Locate the cell with the specified text and output its (x, y) center coordinate. 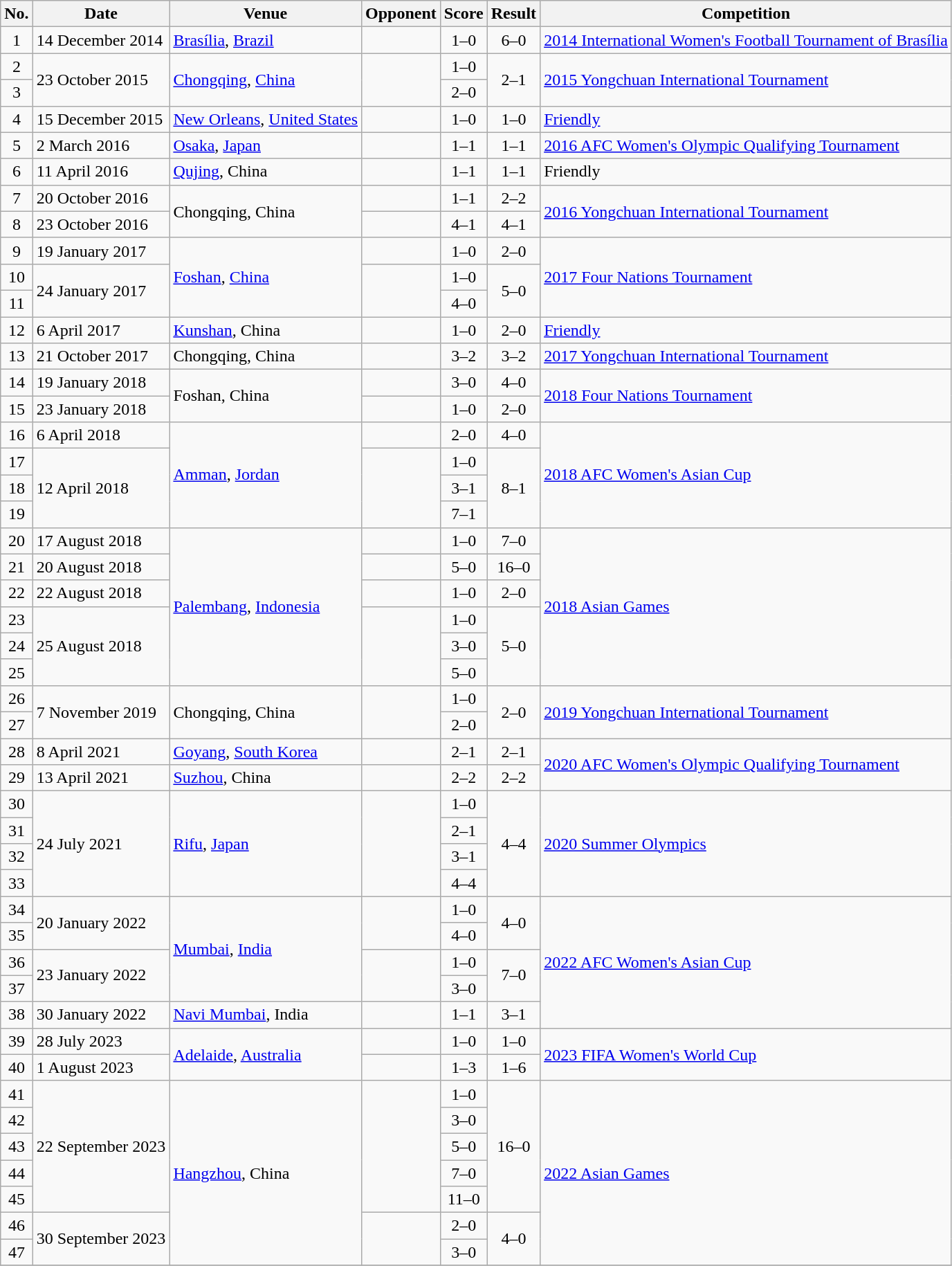
30 (17, 804)
19 January 2018 (101, 383)
Hangzhou, China (266, 1173)
20 August 2018 (101, 567)
40 (17, 1067)
43 (17, 1146)
1 August 2023 (101, 1067)
12 April 2018 (101, 488)
28 (17, 751)
15 (17, 409)
2018 AFC Women's Asian Cup (746, 475)
33 (17, 883)
7 (17, 198)
22 August 2018 (101, 593)
6 April 2018 (101, 435)
11 (17, 303)
20 October 2016 (101, 198)
Opponent (401, 14)
29 (17, 778)
44 (17, 1173)
13 (17, 356)
42 (17, 1120)
2016 Yongchuan International Tournament (746, 211)
22 (17, 593)
2 (17, 66)
25 August 2018 (101, 646)
23 October 2015 (101, 80)
35 (17, 936)
Date (101, 14)
8 (17, 224)
22 September 2023 (101, 1146)
9 (17, 251)
2016 AFC Women's Olympic Qualifying Tournament (746, 145)
7–1 (464, 514)
20 January 2022 (101, 923)
11–0 (464, 1200)
12 (17, 330)
2022 Asian Games (746, 1173)
New Orleans, United States (266, 119)
Score (464, 14)
39 (17, 1041)
17 August 2018 (101, 541)
23 January 2018 (101, 409)
45 (17, 1200)
2018 Asian Games (746, 606)
2019 Yongchuan International Tournament (746, 712)
Navi Mumbai, India (266, 1015)
Result (513, 14)
Amman, Jordan (266, 475)
15 December 2015 (101, 119)
46 (17, 1226)
24 July 2021 (101, 844)
19 (17, 514)
Qujing, China (266, 172)
30 January 2022 (101, 1015)
Brasília, Brazil (266, 40)
Palembang, Indonesia (266, 606)
2020 Summer Olympics (746, 844)
11 April 2016 (101, 172)
6 (17, 172)
26 (17, 698)
2020 AFC Women's Olympic Qualifying Tournament (746, 764)
10 (17, 277)
8 April 2021 (101, 751)
7 November 2019 (101, 712)
47 (17, 1252)
Mumbai, India (266, 949)
37 (17, 988)
23 (17, 620)
18 (17, 488)
2022 AFC Women's Asian Cup (746, 962)
2018 Four Nations Tournament (746, 396)
20 (17, 541)
4 (17, 119)
17 (17, 462)
36 (17, 962)
8–1 (513, 488)
Competition (746, 14)
1–6 (513, 1067)
27 (17, 725)
2017 Four Nations Tournament (746, 277)
14 December 2014 (101, 40)
5 (17, 145)
Venue (266, 14)
13 April 2021 (101, 778)
2023 FIFA Women's World Cup (746, 1054)
24 January 2017 (101, 290)
6–0 (513, 40)
3 (17, 93)
19 January 2017 (101, 251)
Goyang, South Korea (266, 751)
31 (17, 831)
21 October 2017 (101, 356)
1 (17, 40)
No. (17, 14)
41 (17, 1094)
1–3 (464, 1067)
25 (17, 672)
Osaka, Japan (266, 145)
2017 Yongchuan International Tournament (746, 356)
23 October 2016 (101, 224)
21 (17, 567)
2014 International Women's Football Tournament of Brasília (746, 40)
38 (17, 1015)
34 (17, 910)
6 April 2017 (101, 330)
14 (17, 383)
2015 Yongchuan International Tournament (746, 80)
16 (17, 435)
23 January 2022 (101, 975)
24 (17, 646)
30 September 2023 (101, 1239)
Rifu, Japan (266, 844)
32 (17, 857)
Adelaide, Australia (266, 1054)
Suzhou, China (266, 778)
2 March 2016 (101, 145)
Kunshan, China (266, 330)
28 July 2023 (101, 1041)
